Return the [x, y] coordinate for the center point of the cell that contains the specified text.  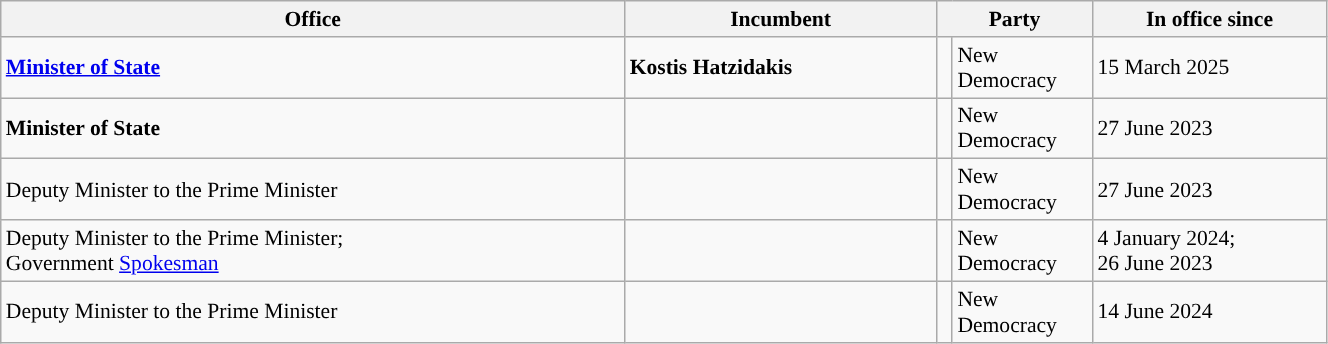
In office since [1209, 19]
14 June 2024 [1209, 312]
15 March 2025 [1209, 68]
Office [313, 19]
Incumbent [781, 19]
Deputy Minister to the Prime Minister;Government Spokesman [313, 250]
Kostis Hatzidakis [781, 68]
4 January 2024;26 June 2023 [1209, 250]
Party [1015, 19]
